Search for the cell housing the specified text and yield its [X, Y] center coordinate. 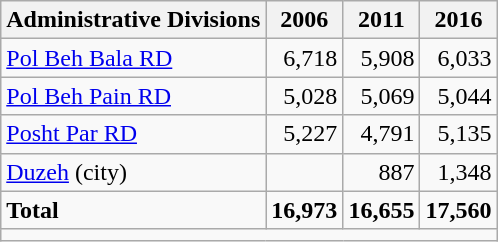
2016 [458, 20]
2011 [382, 20]
Pol Beh Pain RD [134, 96]
1,348 [458, 172]
Duzeh (city) [134, 172]
5,908 [382, 58]
6,718 [304, 58]
17,560 [458, 210]
5,227 [304, 134]
6,033 [458, 58]
16,655 [382, 210]
Total [134, 210]
Posht Par RD [134, 134]
5,028 [304, 96]
4,791 [382, 134]
Pol Beh Bala RD [134, 58]
2006 [304, 20]
Administrative Divisions [134, 20]
887 [382, 172]
5,044 [458, 96]
5,069 [382, 96]
5,135 [458, 134]
16,973 [304, 210]
